Pinpoint the cell where the given text exists, returning its [x, y] midpoint coordinate. 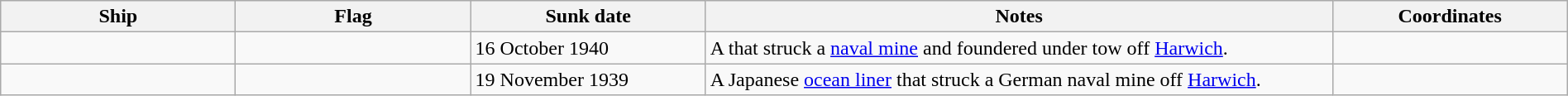
16 October 1940 [588, 48]
Flag [353, 17]
19 November 1939 [588, 79]
Ship [118, 17]
Sunk date [588, 17]
A Japanese ocean liner that struck a German naval mine off Harwich. [1019, 79]
Notes [1019, 17]
Coordinates [1450, 17]
A that struck a naval mine and foundered under tow off Harwich. [1019, 48]
